Output the (x, y) coordinate of the center of the cell containing the given text.  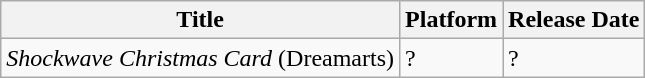
Release Date (574, 20)
Shockwave Christmas Card (Dreamarts) (200, 58)
Platform (452, 20)
Title (200, 20)
